Detect which cell encompasses the target text, then output its (X, Y) center coordinate. 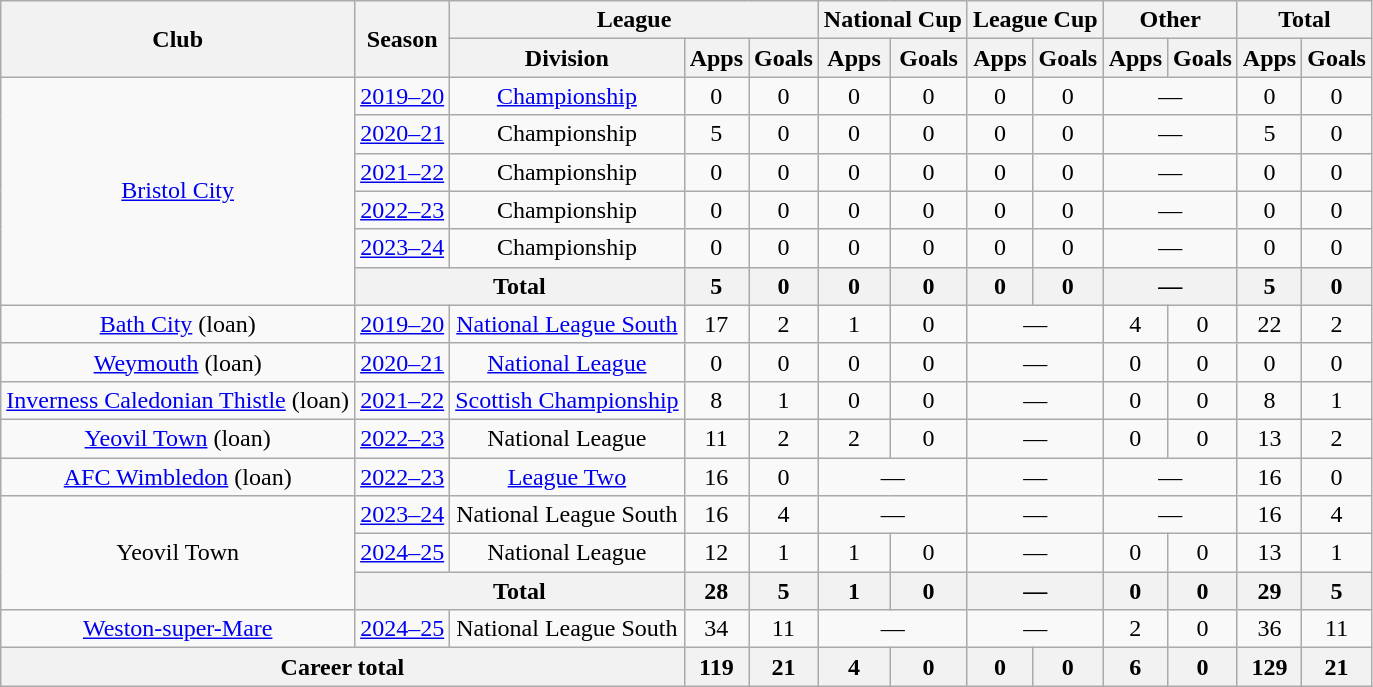
National Cup (892, 20)
34 (716, 629)
12 (716, 553)
AFC Wimbledon (loan) (178, 477)
Scottish Championship (567, 400)
29 (1269, 591)
League (634, 20)
Division (567, 58)
Yeovil Town (178, 553)
League Cup (1035, 20)
Season (402, 39)
119 (716, 667)
28 (716, 591)
Bath City (loan) (178, 324)
Career total (342, 667)
Inverness Caledonian Thistle (loan) (178, 400)
129 (1269, 667)
6 (1135, 667)
League Two (567, 477)
Other (1170, 20)
Yeovil Town (loan) (178, 438)
Bristol City (178, 191)
17 (716, 324)
Club (178, 39)
36 (1269, 629)
Weston-super-Mare (178, 629)
22 (1269, 324)
Weymouth (loan) (178, 362)
